Detect which cell encompasses the target text, then output its [X, Y] center coordinate. 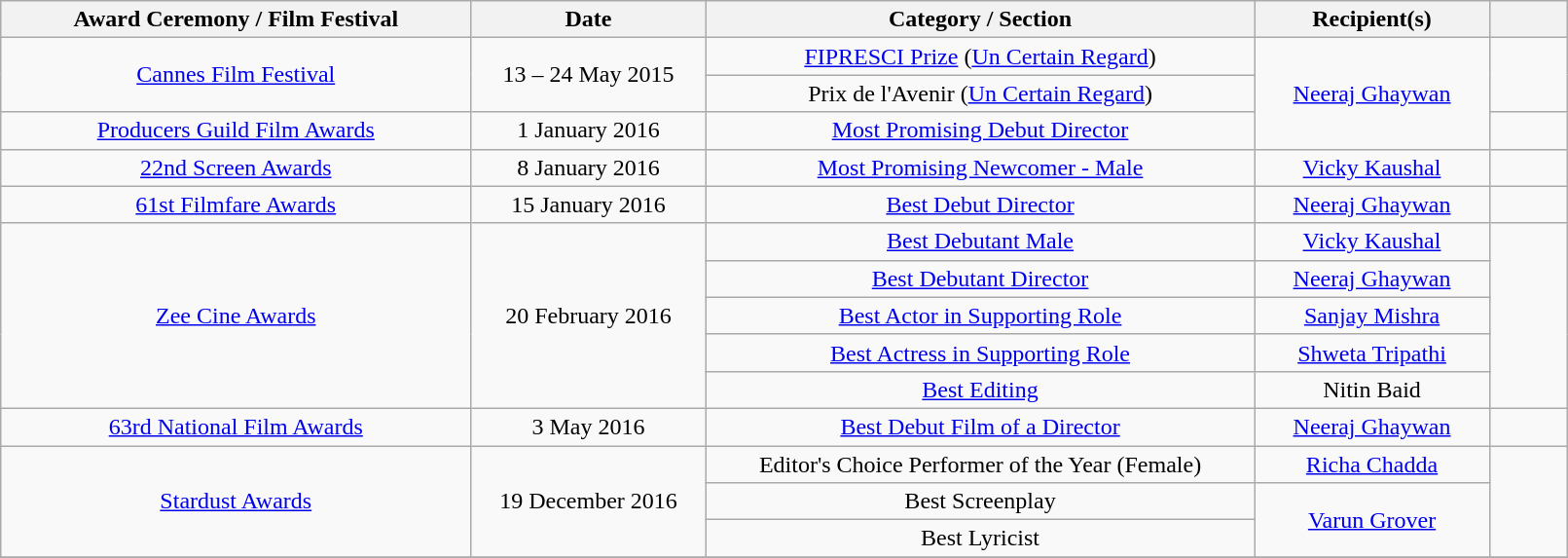
Shweta Tripathi [1372, 353]
Award Ceremony / Film Festival [236, 19]
Cannes Film Festival [236, 75]
8 January 2016 [589, 167]
Best Debutant Director [980, 279]
Best Debut Director [980, 205]
Recipient(s) [1372, 19]
19 December 2016 [589, 502]
Best Actress in Supporting Role [980, 353]
Best Debut Film of a Director [980, 427]
Most Promising Debut Director [980, 130]
61st Filmfare Awards [236, 205]
Nitin Baid [1372, 390]
Sanjay Mishra [1372, 316]
20 February 2016 [589, 316]
Prix de l'Avenir (Un Certain Regard) [980, 93]
FIPRESCI Prize (Un Certain Regard) [980, 56]
Best Screenplay [980, 502]
Producers Guild Film Awards [236, 130]
Editor's Choice Performer of the Year (Female) [980, 465]
Most Promising Newcomer - Male [980, 167]
Date [589, 19]
Best Lyricist [980, 539]
Zee Cine Awards [236, 316]
Best Debutant Male [980, 242]
Stardust Awards [236, 502]
Category / Section [980, 19]
Best Actor in Supporting Role [980, 316]
22nd Screen Awards [236, 167]
3 May 2016 [589, 427]
15 January 2016 [589, 205]
Richa Chadda [1372, 465]
63rd National Film Awards [236, 427]
Best Editing [980, 390]
13 – 24 May 2015 [589, 75]
1 January 2016 [589, 130]
Varun Grover [1372, 520]
